Find where the given text appears and provide that cell's center as (x, y) coordinate. 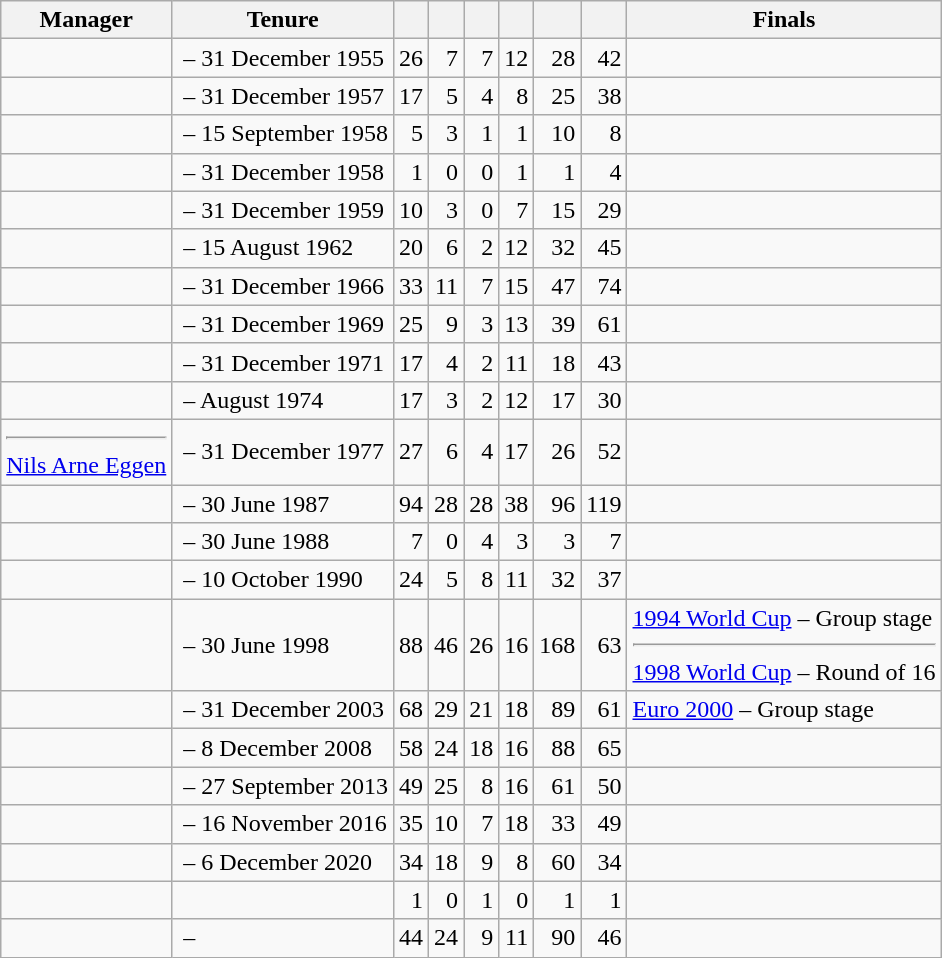
68 (410, 710)
39 (558, 324)
– 16 November 2016 (283, 824)
Finals (784, 20)
65 (604, 748)
– 31 December 2003 (283, 710)
21 (482, 710)
– 31 December 1957 (283, 96)
47 (558, 286)
– 30 June 1987 (283, 503)
168 (558, 645)
– 6 December 2020 (283, 862)
– 31 December 1958 (283, 172)
– 30 June 1988 (283, 542)
Euro 2000 – Group stage (784, 710)
43 (604, 362)
27 (410, 452)
20 (410, 248)
Nils Arne Eggen (86, 452)
– August 1974 (283, 400)
– 31 December 1969 (283, 324)
– 31 December 1977 (283, 452)
45 (604, 248)
37 (604, 580)
– 15 August 1962 (283, 248)
13 (516, 324)
– 10 October 1990 (283, 580)
52 (604, 452)
94 (410, 503)
– 31 December 1959 (283, 210)
58 (410, 748)
35 (410, 824)
– 31 December 1966 (283, 286)
Manager (86, 20)
– 27 September 2013 (283, 786)
– (283, 938)
– 31 December 1955 (283, 58)
42 (604, 58)
– 30 June 1998 (283, 645)
– 15 September 1958 (283, 134)
Tenure (283, 20)
– 8 December 2008 (283, 748)
1994 World Cup – Group stage1998 World Cup – Round of 16 (784, 645)
50 (604, 786)
119 (604, 503)
96 (558, 503)
63 (604, 645)
89 (558, 710)
60 (558, 862)
44 (410, 938)
30 (604, 400)
90 (558, 938)
– 31 December 1971 (283, 362)
74 (604, 286)
